Search for the cell housing the specified text and yield its (X, Y) center coordinate. 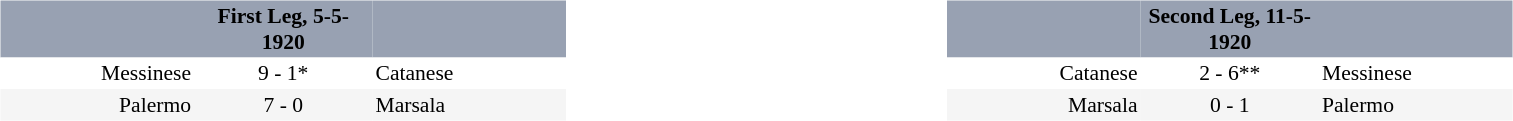
Second Leg, 11-5-1920 (1229, 28)
2 - 6** (1229, 74)
9 - 1* (283, 74)
0 - 1 (1229, 105)
7 - 0 (283, 105)
First Leg, 5-5-1920 (283, 28)
